Output the (x, y) coordinate of the center of the cell containing the given text.  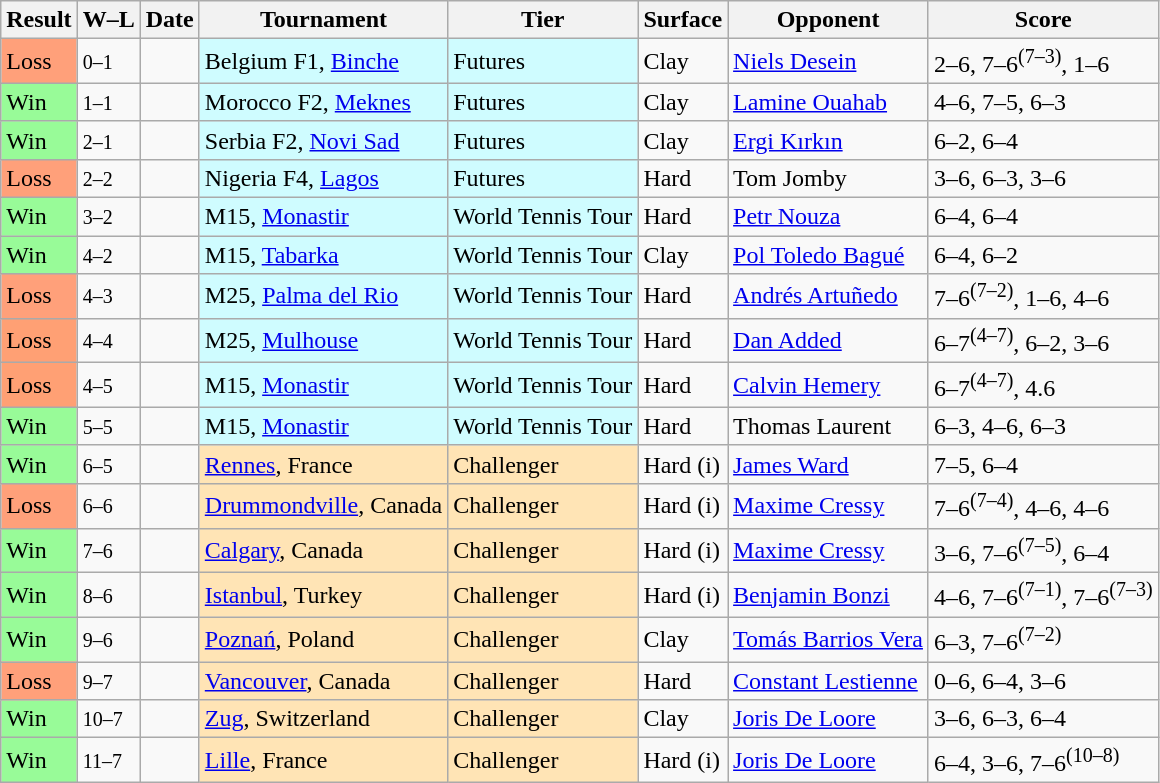
Date (170, 20)
4–6, 7–5, 6–3 (1043, 102)
Dan Added (828, 340)
6–5 (108, 464)
Constant Lestienne (828, 681)
Pol Toledo Bagué (828, 255)
4–4 (108, 340)
6–2, 6–4 (1043, 140)
6–4, 3–6, 7–6(10–8) (1043, 760)
2–6, 7–6(7–3), 1–6 (1043, 62)
0–1 (108, 62)
6–7(4–7), 4.6 (1043, 386)
7–6 (108, 550)
4–6, 7–6(7–1), 7–6(7–3) (1043, 596)
3–2 (108, 217)
M25, Mulhouse (323, 340)
7–6(7–4), 4–6, 4–6 (1043, 506)
Istanbul, Turkey (323, 596)
Calvin Hemery (828, 386)
Tier (543, 20)
Lille, France (323, 760)
Tomás Barrios Vera (828, 640)
Lamine Ouahab (828, 102)
7–6(7–2), 1–6, 4–6 (1043, 296)
4–3 (108, 296)
3–6, 6–3, 6–4 (1043, 719)
Zug, Switzerland (323, 719)
Niels Desein (828, 62)
Benjamin Bonzi (828, 596)
7–5, 6–4 (1043, 464)
Andrés Artuñedo (828, 296)
8–6 (108, 596)
Serbia F2, Novi Sad (323, 140)
Surface (683, 20)
Petr Nouza (828, 217)
Nigeria F4, Lagos (323, 178)
6–6 (108, 506)
6–7(4–7), 6–2, 3–6 (1043, 340)
6–4, 6–2 (1043, 255)
Opponent (828, 20)
1–1 (108, 102)
0–6, 6–4, 3–6 (1043, 681)
Tom Jomby (828, 178)
Result (39, 20)
5–5 (108, 426)
3–6, 7–6(7–5), 6–4 (1043, 550)
4–2 (108, 255)
Tournament (323, 20)
W–L (108, 20)
2–2 (108, 178)
M25, Palma del Rio (323, 296)
Poznań, Poland (323, 640)
6–3, 7–6(7–2) (1043, 640)
9–6 (108, 640)
Score (1043, 20)
M15, Tabarka (323, 255)
6–4, 6–4 (1043, 217)
Morocco F2, Meknes (323, 102)
11–7 (108, 760)
Thomas Laurent (828, 426)
6–3, 4–6, 6–3 (1043, 426)
James Ward (828, 464)
4–5 (108, 386)
Vancouver, Canada (323, 681)
Calgary, Canada (323, 550)
10–7 (108, 719)
Ergi Kırkın (828, 140)
3–6, 6–3, 3–6 (1043, 178)
2–1 (108, 140)
Drummondville, Canada (323, 506)
Rennes, France (323, 464)
Belgium F1, Binche (323, 62)
9–7 (108, 681)
